Capture the cell that displays the provided text and extract its [x, y] central coordinate. 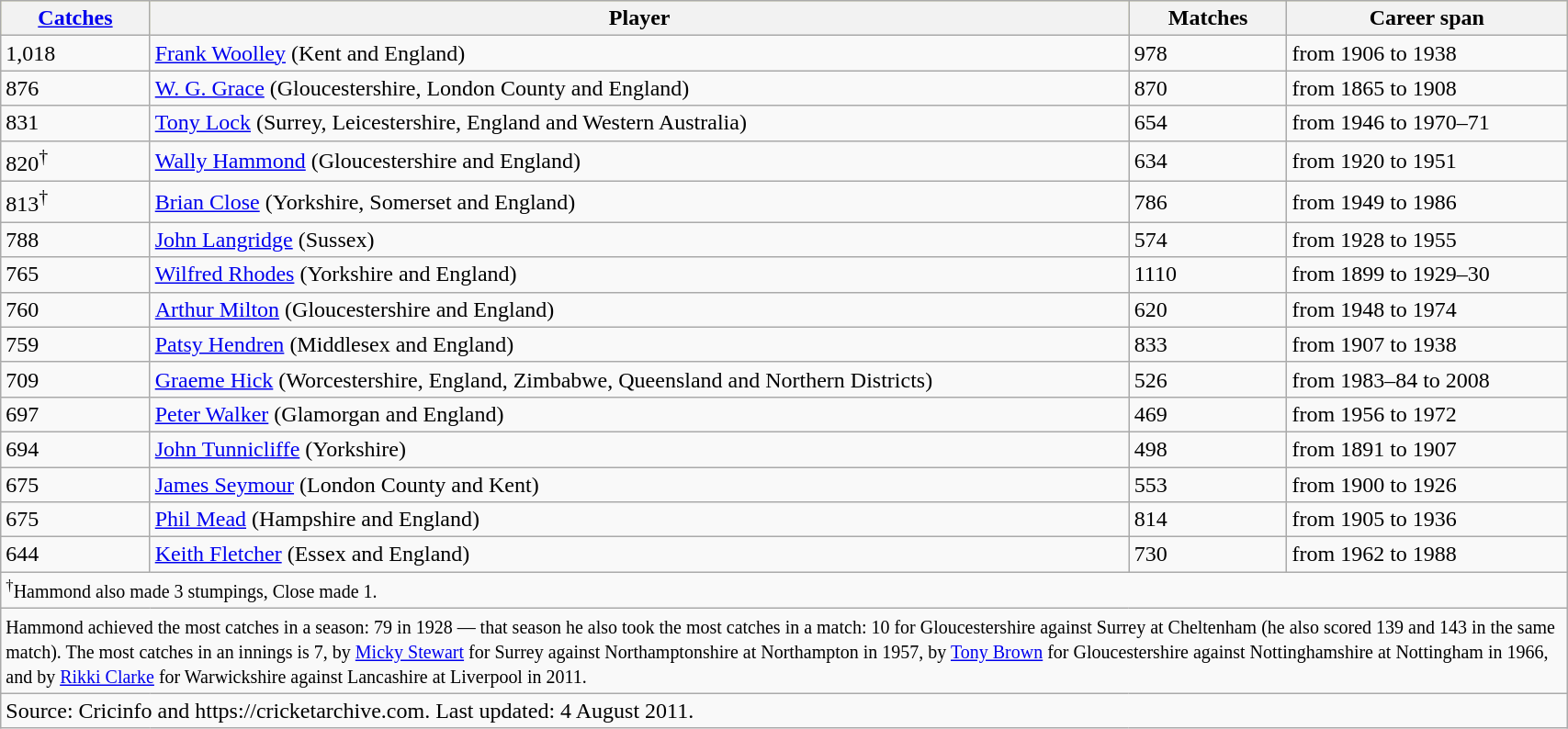
760 [75, 309]
from 1956 to 1972 [1427, 414]
498 [1208, 449]
Source: Cricinfo and https://cricketarchive.com. Last updated: 4 August 2011. [784, 711]
831 [75, 123]
759 [75, 344]
694 [75, 449]
from 1928 to 1955 [1427, 240]
786 [1208, 202]
†Hammond also made 3 stumpings, Close made 1. [784, 590]
644 [75, 555]
from 1906 to 1938 [1427, 53]
from 1962 to 1988 [1427, 555]
Wally Hammond (Gloucestershire and England) [639, 162]
from 1948 to 1974 [1427, 309]
978 [1208, 53]
from 1905 to 1936 [1427, 520]
from 1946 to 1970–71 [1427, 123]
1,018 [75, 53]
Peter Walker (Glamorgan and England) [639, 414]
813† [75, 202]
Matches [1208, 18]
788 [75, 240]
Tony Lock (Surrey, Leicestershire, England and Western Australia) [639, 123]
Catches [75, 18]
Graeme Hick (Worcestershire, England, Zimbabwe, Queensland and Northern Districts) [639, 379]
526 [1208, 379]
John Langridge (Sussex) [639, 240]
Phil Mead (Hampshire and England) [639, 520]
876 [75, 88]
Arthur Milton (Gloucestershire and England) [639, 309]
from 1907 to 1938 [1427, 344]
553 [1208, 485]
814 [1208, 520]
from 1920 to 1951 [1427, 162]
John Tunnicliffe (Yorkshire) [639, 449]
620 [1208, 309]
Brian Close (Yorkshire, Somerset and England) [639, 202]
1110 [1208, 275]
820† [75, 162]
870 [1208, 88]
697 [75, 414]
709 [75, 379]
James Seymour (London County and Kent) [639, 485]
Wilfred Rhodes (Yorkshire and England) [639, 275]
833 [1208, 344]
from 1900 to 1926 [1427, 485]
from 1865 to 1908 [1427, 88]
from 1891 to 1907 [1427, 449]
634 [1208, 162]
730 [1208, 555]
Patsy Hendren (Middlesex and England) [639, 344]
from 1983–84 to 2008 [1427, 379]
Player [639, 18]
from 1899 to 1929–30 [1427, 275]
765 [75, 275]
W. G. Grace (Gloucestershire, London County and England) [639, 88]
from 1949 to 1986 [1427, 202]
469 [1208, 414]
574 [1208, 240]
Keith Fletcher (Essex and England) [639, 555]
Career span [1427, 18]
654 [1208, 123]
Frank Woolley (Kent and England) [639, 53]
